Capture the cell that displays the provided text and extract its [X, Y] central coordinate. 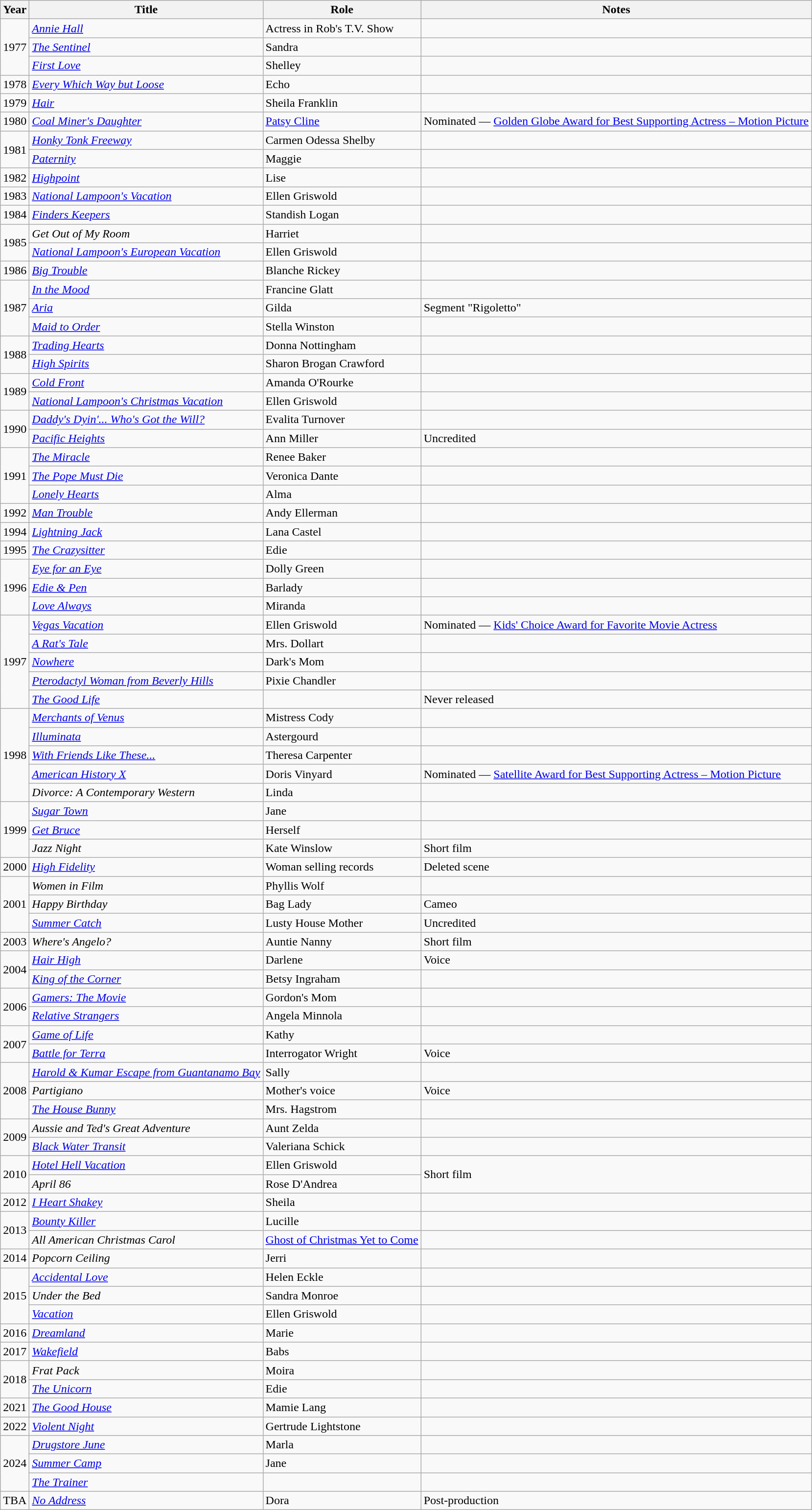
Where's Angelo? [146, 942]
Linda [342, 792]
Segment "Rigoletto" [616, 308]
1977 [15, 47]
Lana Castel [342, 531]
Cameo [616, 904]
The Good House [146, 1407]
Aunt Zelda [342, 1128]
Mrs. Dollart [342, 643]
Babs [342, 1351]
Pixie Chandler [342, 681]
Game of Life [146, 1035]
2018 [15, 1379]
1983 [15, 196]
1997 [15, 662]
Harriet [342, 234]
1986 [15, 271]
Helen Eckle [342, 1277]
Echo [342, 84]
Notes [616, 10]
Harold & Kumar Escape from Guantanamo Bay [146, 1072]
Interrogator Wright [342, 1053]
Get Bruce [146, 830]
Wakefield [146, 1351]
1984 [15, 214]
With Friends Like These... [146, 755]
1978 [15, 84]
1994 [15, 531]
Woman selling records [342, 867]
1988 [15, 354]
Lightning Jack [146, 531]
National Lampoon's Christmas Vacation [146, 401]
Summer Catch [146, 923]
2016 [15, 1333]
1980 [15, 121]
2007 [15, 1044]
Happy Birthday [146, 904]
Patsy Cline [342, 121]
Renee Baker [342, 457]
Battle for Terra [146, 1053]
The Miracle [146, 457]
Honky Tonk Freeway [146, 140]
Francine Glatt [342, 289]
National Lampoon's Vacation [146, 196]
Marie [342, 1333]
Andy Ellerman [342, 513]
Coal Miner's Daughter [146, 121]
Lucille [342, 1221]
Mrs. Hagstrom [342, 1109]
1979 [15, 103]
Miranda [342, 606]
Dreamland [146, 1333]
The Unicorn [146, 1389]
Ann Miller [342, 438]
Nominated — Satellite Award for Best Supporting Actress – Motion Picture [616, 774]
2012 [15, 1203]
Amanda O'Rourke [342, 382]
The Trainer [146, 1482]
Jerri [342, 1258]
Vegas Vacation [146, 625]
1990 [15, 429]
Pterodactyl Woman from Beverly Hills [146, 681]
Big Trouble [146, 271]
2015 [15, 1296]
Evalita Turnover [342, 420]
Partigiano [146, 1090]
2009 [15, 1137]
1981 [15, 149]
1995 [15, 550]
Nowhere [146, 662]
TBA [15, 1501]
Jazz Night [146, 849]
Phyllis Wolf [342, 886]
A Rat's Tale [146, 643]
High Fidelity [146, 867]
Sally [342, 1072]
Hair [146, 103]
1998 [15, 755]
1991 [15, 475]
King of the Corner [146, 979]
Darlene [342, 960]
2006 [15, 1007]
Herself [342, 830]
Lusty House Mother [342, 923]
April 86 [146, 1184]
Popcorn Ceiling [146, 1258]
Aria [146, 308]
Hair High [146, 960]
Man Trouble [146, 513]
2004 [15, 969]
Gamers: The Movie [146, 997]
Ghost of Christmas Yet to Come [342, 1240]
Kathy [342, 1035]
1989 [15, 392]
High Spirits [146, 364]
Alma [342, 494]
National Lampoon's European Vacation [146, 252]
Cold Front [146, 382]
All American Christmas Carol [146, 1240]
The Sentinel [146, 47]
The Good Life [146, 699]
Trading Hearts [146, 345]
Bag Lady [342, 904]
Get Out of My Room [146, 234]
Mother's voice [342, 1090]
2017 [15, 1351]
1992 [15, 513]
Barlady [342, 588]
Year [15, 10]
Gilda [342, 308]
Standish Logan [342, 214]
Sandra Monroe [342, 1296]
Dark's Mom [342, 662]
2010 [15, 1175]
Divorce: A Contemporary Western [146, 792]
Dolly Green [342, 569]
Theresa Carpenter [342, 755]
2021 [15, 1407]
Marla [342, 1445]
Summer Camp [146, 1463]
First Love [146, 66]
Nominated — Golden Globe Award for Best Supporting Actress – Motion Picture [616, 121]
Merchants of Venus [146, 718]
Pacific Heights [146, 438]
Stella Winston [342, 327]
Under the Bed [146, 1296]
Frat Pack [146, 1370]
Violent Night [146, 1426]
1987 [15, 308]
Gordon's Mom [342, 997]
Women in Film [146, 886]
1999 [15, 829]
Black Water Transit [146, 1147]
Nominated — Kids' Choice Award for Favorite Movie Actress [616, 625]
The Pope Must Die [146, 475]
Daddy's Dyin'... Who's Got the Will? [146, 420]
Bounty Killer [146, 1221]
Moira [342, 1370]
Never released [616, 699]
Finders Keepers [146, 214]
2001 [15, 904]
Angela Minnola [342, 1016]
Sugar Town [146, 811]
Donna Nottingham [342, 345]
Shelley [342, 66]
No Address [146, 1501]
Sharon Brogan Crawford [342, 364]
2003 [15, 942]
Astergourd [342, 736]
Gertrude Lightstone [342, 1426]
Deleted scene [616, 867]
Illuminata [146, 736]
Carmen Odessa Shelby [342, 140]
Blanche Rickey [342, 271]
2024 [15, 1463]
Dora [342, 1501]
Lise [342, 177]
1985 [15, 243]
Every Which Way but Loose [146, 84]
Mistress Cody [342, 718]
Valeriana Schick [342, 1147]
Accidental Love [146, 1277]
Relative Strangers [146, 1016]
Rose D'Andrea [342, 1184]
Post-production [616, 1501]
Role [342, 10]
I Heart Shakey [146, 1203]
Love Always [146, 606]
Maggie [342, 159]
Lonely Hearts [146, 494]
Actress in Rob's T.V. Show [342, 28]
Veronica Dante [342, 475]
Edie & Pen [146, 588]
The Crazysitter [146, 550]
Paternity [146, 159]
Aussie and Ted's Great Adventure [146, 1128]
1982 [15, 177]
Annie Hall [146, 28]
Highpoint [146, 177]
2000 [15, 867]
Auntie Nanny [342, 942]
2014 [15, 1258]
Drugstore June [146, 1445]
The House Bunny [146, 1109]
Hotel Hell Vacation [146, 1165]
Sandra [342, 47]
In the Mood [146, 289]
Betsy Ingraham [342, 979]
Kate Winslow [342, 849]
Maid to Order [146, 327]
Sheila Franklin [342, 103]
American History X [146, 774]
2008 [15, 1090]
Sheila [342, 1203]
2022 [15, 1426]
Title [146, 10]
Doris Vinyard [342, 774]
2013 [15, 1230]
Vacation [146, 1314]
Eye for an Eye [146, 569]
1996 [15, 588]
Mamie Lang [342, 1407]
